Output the [X, Y] coordinate of the center of the cell containing the given text.  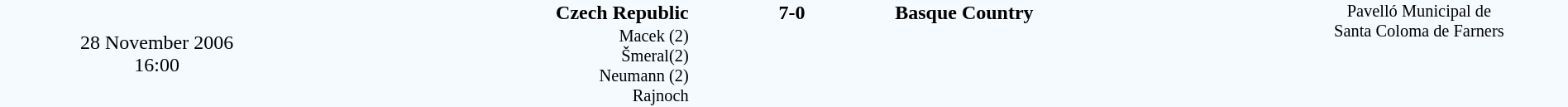
7-0 [791, 12]
Macek (2)Šmeral(2)Neumann (2)Rajnoch [501, 66]
Basque Country [1082, 12]
28 November 200616:00 [157, 53]
Pavelló Municipal de Santa Coloma de Farners [1419, 53]
Czech Republic [501, 12]
